Extract the (X, Y) coordinate from the center of the cell holding the provided text.  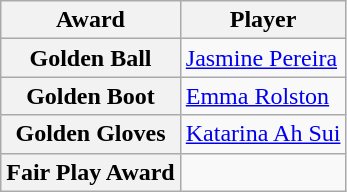
Golden Ball (91, 58)
Golden Boot (91, 96)
Fair Play Award (91, 172)
Award (91, 20)
Emma Rolston (263, 96)
Golden Gloves (91, 134)
Player (263, 20)
Katarina Ah Sui (263, 134)
Jasmine Pereira (263, 58)
